Capture the cell that displays the provided text and extract its (x, y) central coordinate. 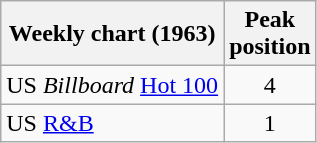
4 (270, 85)
1 (270, 123)
Peakposition (270, 34)
US Billboard Hot 100 (112, 85)
US R&B (112, 123)
Weekly chart (1963) (112, 34)
